Identify which cell holds the provided text, then report its (x, y) central coordinate. 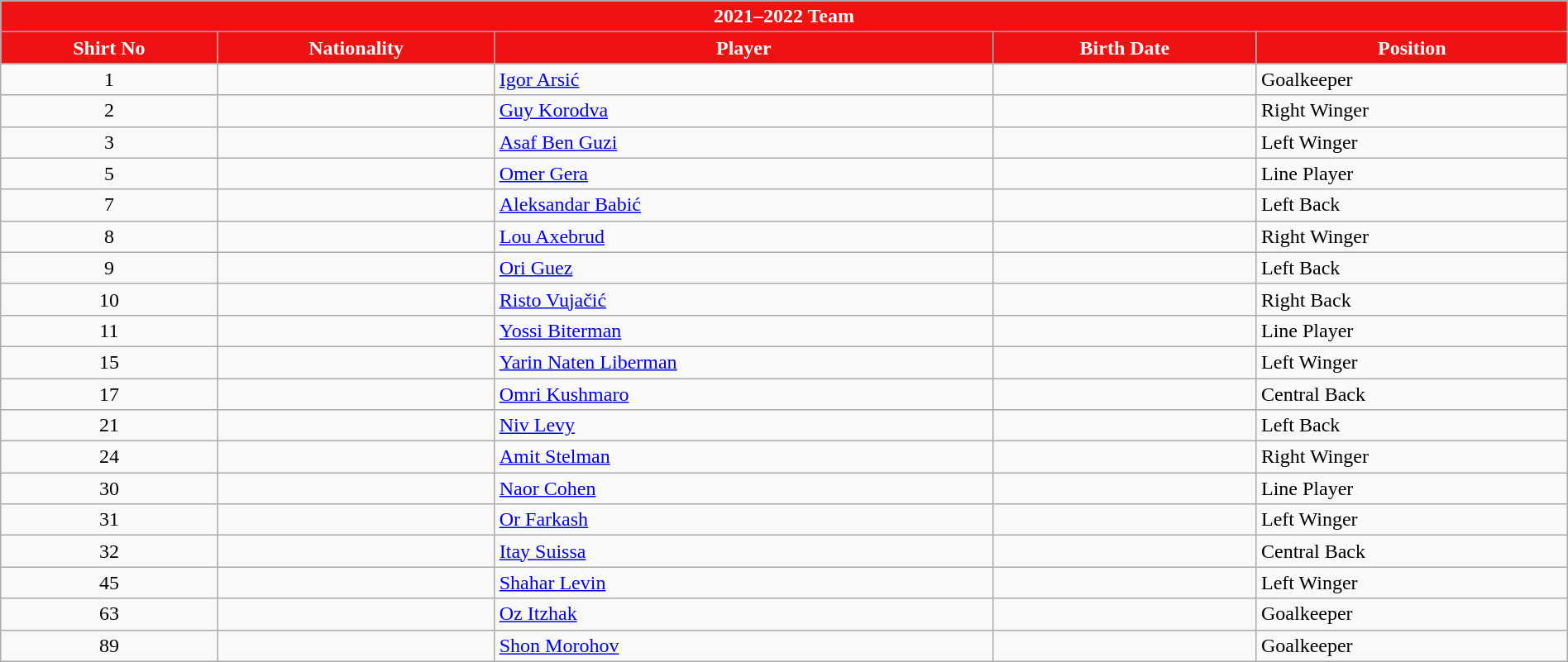
Or Farkash (743, 520)
Player (743, 48)
Naor Cohen (743, 488)
Itay Suissa (743, 551)
Right Back (1412, 299)
21 (109, 426)
17 (109, 394)
Lou Axebrud (743, 236)
45 (109, 583)
5 (109, 174)
2 (109, 111)
Ori Guez (743, 268)
Yarin Naten Liberman (743, 362)
1 (109, 79)
Omer Gera (743, 174)
31 (109, 520)
32 (109, 551)
Guy Korodva (743, 111)
Amit Stelman (743, 457)
Asaf Ben Guzi (743, 142)
2021–2022 Team (784, 17)
7 (109, 205)
3 (109, 142)
63 (109, 614)
Birth Date (1125, 48)
Nationality (356, 48)
Position (1412, 48)
Igor Arsić (743, 79)
10 (109, 299)
Yossi Biterman (743, 331)
24 (109, 457)
30 (109, 488)
89 (109, 645)
8 (109, 236)
9 (109, 268)
Omri Kushmaro (743, 394)
15 (109, 362)
Risto Vujačić (743, 299)
Shahar Levin (743, 583)
Shirt No (109, 48)
Aleksandar Babić (743, 205)
Shon Morohov (743, 645)
Niv Levy (743, 426)
Oz Itzhak (743, 614)
11 (109, 331)
